Find where the given text appears and provide that cell's center as (x, y) coordinate. 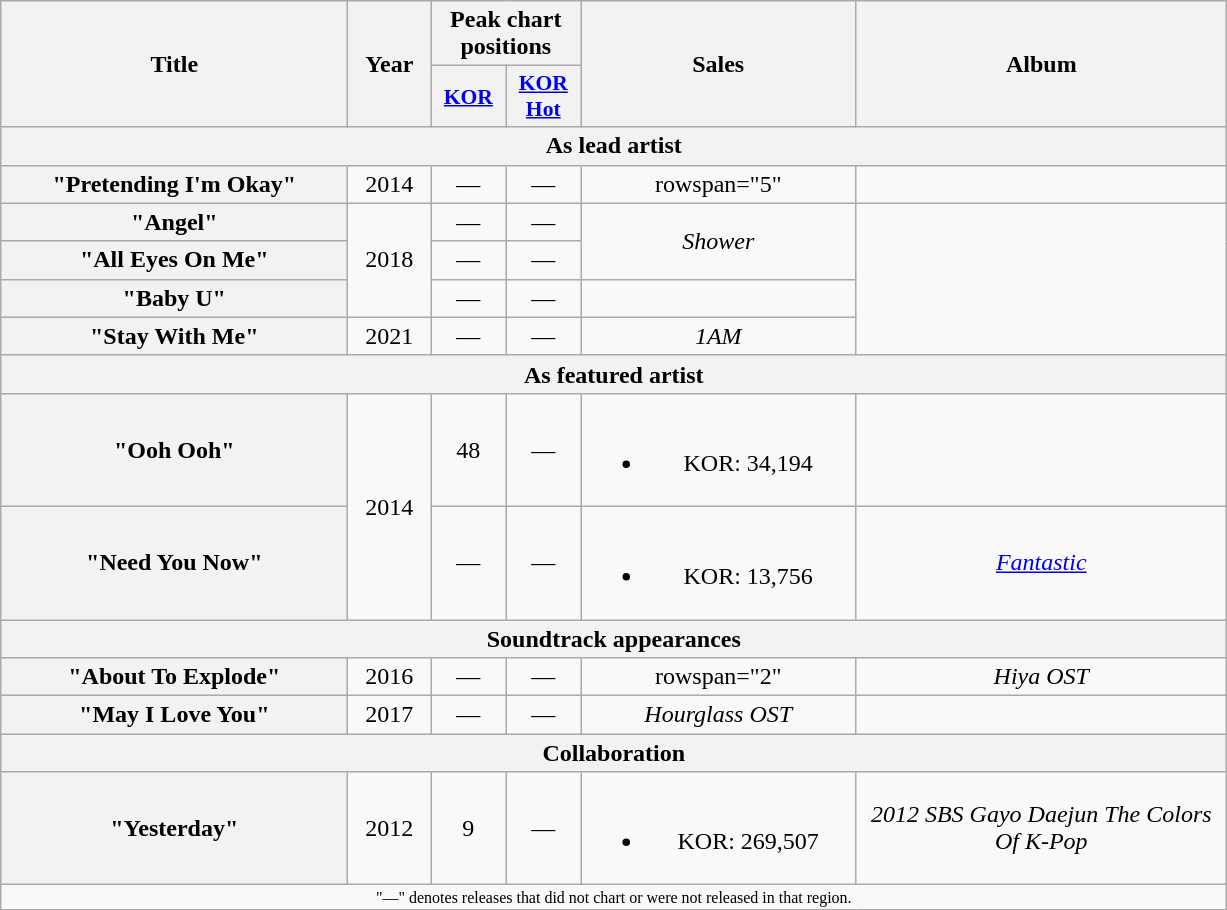
Album (1042, 64)
As lead artist (614, 146)
Hiya OST (1042, 677)
"May I Love You" (174, 715)
"Pretending I'm Okay" (174, 184)
KOR (468, 96)
KOR Hot (544, 96)
KOR: 34,194 (718, 450)
"Baby U" (174, 298)
2016 (390, 677)
Peak chart positions (506, 34)
Soundtrack appearances (614, 639)
Collaboration (614, 753)
2012 SBS Gayo Daejun The Colors Of K-Pop (1042, 828)
As featured artist (614, 374)
2012 (390, 828)
rowspan="5" (718, 184)
Year (390, 64)
9 (468, 828)
2018 (390, 260)
KOR: 13,756 (718, 562)
Title (174, 64)
Fantastic (1042, 562)
2021 (390, 336)
"Yesterday" (174, 828)
rowspan="2" (718, 677)
"Stay With Me" (174, 336)
"—" denotes releases that did not chart or were not released in that region. (614, 897)
"Need You Now" (174, 562)
KOR: 269,507 (718, 828)
"Angel" (174, 222)
1AM (718, 336)
Shower (718, 241)
Hourglass OST (718, 715)
"All Eyes On Me" (174, 260)
"About To Explode" (174, 677)
"Ooh Ooh" (174, 450)
48 (468, 450)
2017 (390, 715)
Sales (718, 64)
